Return [x, y] of the center of cell containing provided text 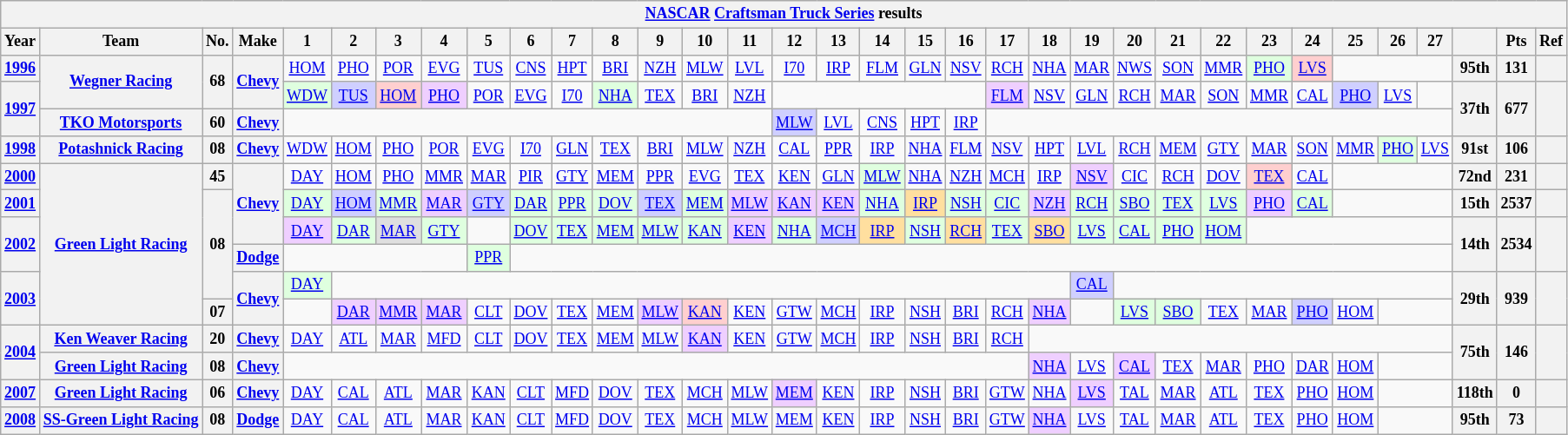
2008 [21, 420]
4 [445, 42]
26 [1399, 42]
Team [120, 42]
Make [258, 42]
NASCAR Craftsman Truck Series results [784, 14]
939 [1517, 298]
2537 [1517, 203]
2002 [21, 244]
106 [1517, 149]
Year [21, 42]
24 [1312, 42]
15 [925, 42]
18 [1049, 42]
91st [1475, 149]
75th [1475, 353]
PIR [531, 177]
17 [1008, 42]
6 [531, 42]
2534 [1517, 244]
3 [398, 42]
25 [1355, 42]
14 [883, 42]
07 [217, 313]
60 [217, 122]
1997 [21, 109]
23 [1270, 42]
9 [660, 42]
22 [1223, 42]
NWS [1135, 68]
13 [838, 42]
Ken Weaver Racing [120, 339]
Wegner Racing [120, 82]
12 [794, 42]
68 [217, 82]
231 [1517, 177]
7 [572, 42]
No. [217, 42]
73 [1517, 420]
15th [1475, 203]
1998 [21, 149]
2000 [21, 177]
677 [1517, 109]
45 [217, 177]
72nd [1475, 177]
16 [966, 42]
27 [1435, 42]
2007 [21, 392]
29th [1475, 298]
Ref [1551, 42]
146 [1517, 353]
21 [1178, 42]
8 [615, 42]
19 [1092, 42]
1996 [21, 68]
0 [1517, 392]
131 [1517, 68]
2003 [21, 298]
2004 [21, 353]
5 [488, 42]
1 [308, 42]
2 [353, 42]
14th [1475, 244]
SS-Green Light Racing [120, 420]
11 [749, 42]
118th [1475, 392]
37th [1475, 109]
2001 [21, 203]
06 [217, 392]
Pts [1517, 42]
Potashnick Racing [120, 149]
10 [705, 42]
TKO Motorsports [120, 122]
